Capture the cell that displays the provided text and extract its [X, Y] central coordinate. 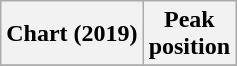
Peakposition [189, 34]
Chart (2019) [72, 34]
